Find where the given text appears and provide that cell's center as [x, y] coordinate. 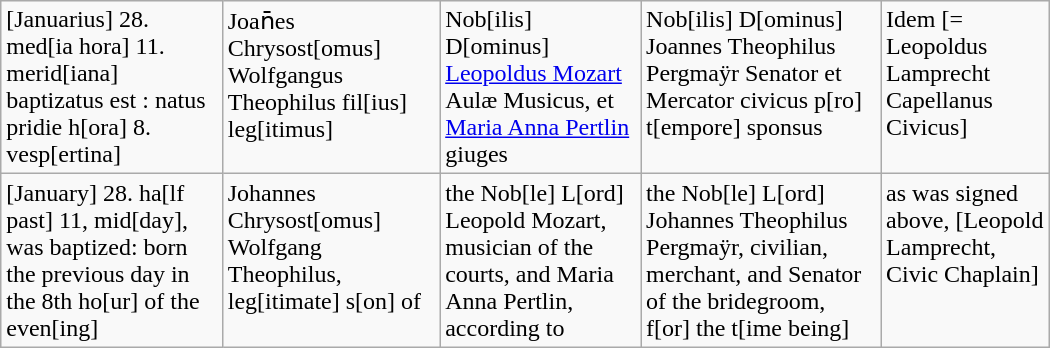
Nob[ilis] D[ominus] Joannes Theophilus Pergmaÿr Senator et Mercator civicus p[ro] t[empore] sponsus [761, 88]
[January] 28. ha[lf past] 11, mid[day], was baptized: born the previous day in the 8th ho[ur] of the even[ing] [112, 260]
the Nob[le] L[ord] Johannes Theophilus Pergmaÿr, civilian, merchant, and Senator of the bridegroom, f[or] the t[ime being] [761, 260]
Johannes Chrysost[omus] Wolfgang Theophilus, leg[itimate] s[on] of [330, 260]
Nob[ilis] D[ominus] Leopoldus Mozart Aulæ Musicus, et Maria Anna Pertlin giuges [540, 88]
[Januarius] 28. med[ia hora] 11. merid[iana] baptizatus est : natus pridie h[ora] 8. vesp[ertina] [112, 88]
as was signed above, [Leopold Lamprecht, Civic Chaplain] [966, 260]
Idem [= Leopoldus Lamprecht Capellanus Civicus] [966, 88]
Joan̄es Chrysost[omus] Wolfgangus Theophilus fil[ius] leg[itimus] [330, 88]
the Nob[le] L[ord] Leopold Mozart, musician of the courts, and Maria Anna Pertlin, according to [540, 260]
